Scan for the cell matching the given text and deliver its (x, y) coordinate at center. 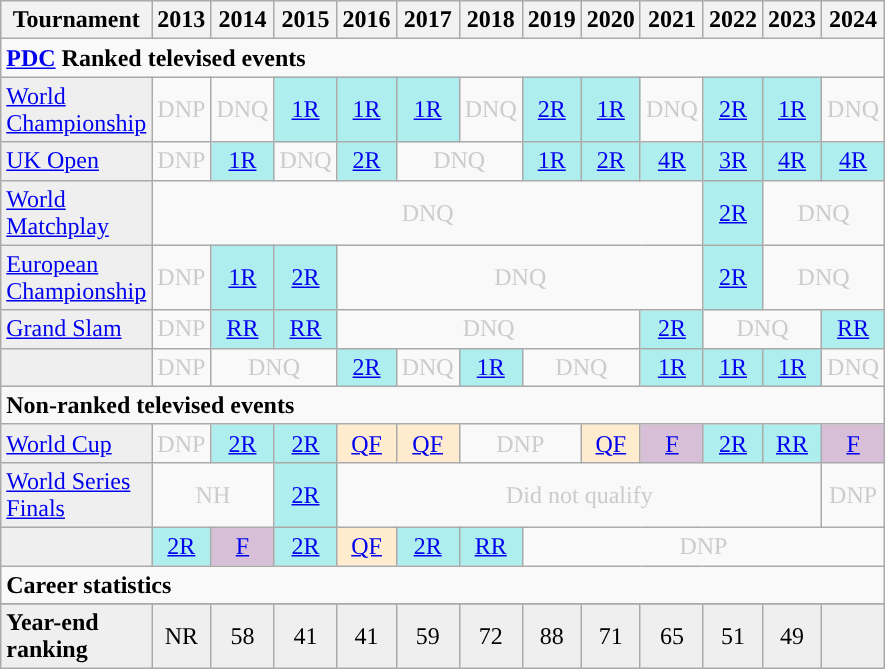
Career statistics (443, 585)
2019 (552, 20)
2013 (182, 20)
NR (182, 636)
Did not qualify (580, 494)
59 (428, 636)
PDC Ranked televised events (443, 58)
Non-ranked televised events (443, 405)
88 (552, 636)
Year-end ranking (76, 636)
72 (490, 636)
World Matchplay (76, 212)
NH (213, 494)
2015 (306, 20)
European Championship (76, 278)
2017 (428, 20)
2020 (610, 20)
2014 (242, 20)
58 (242, 636)
65 (672, 636)
2018 (490, 20)
2016 (366, 20)
UK Open (76, 161)
2022 (732, 20)
71 (610, 636)
Grand Slam (76, 329)
World Cup (76, 443)
2021 (672, 20)
51 (732, 636)
2024 (854, 20)
Tournament (76, 20)
2023 (792, 20)
49 (792, 636)
World Championship (76, 110)
3R (732, 161)
World Series Finals (76, 494)
